Locate the cell with the specified text and output its [X, Y] center coordinate. 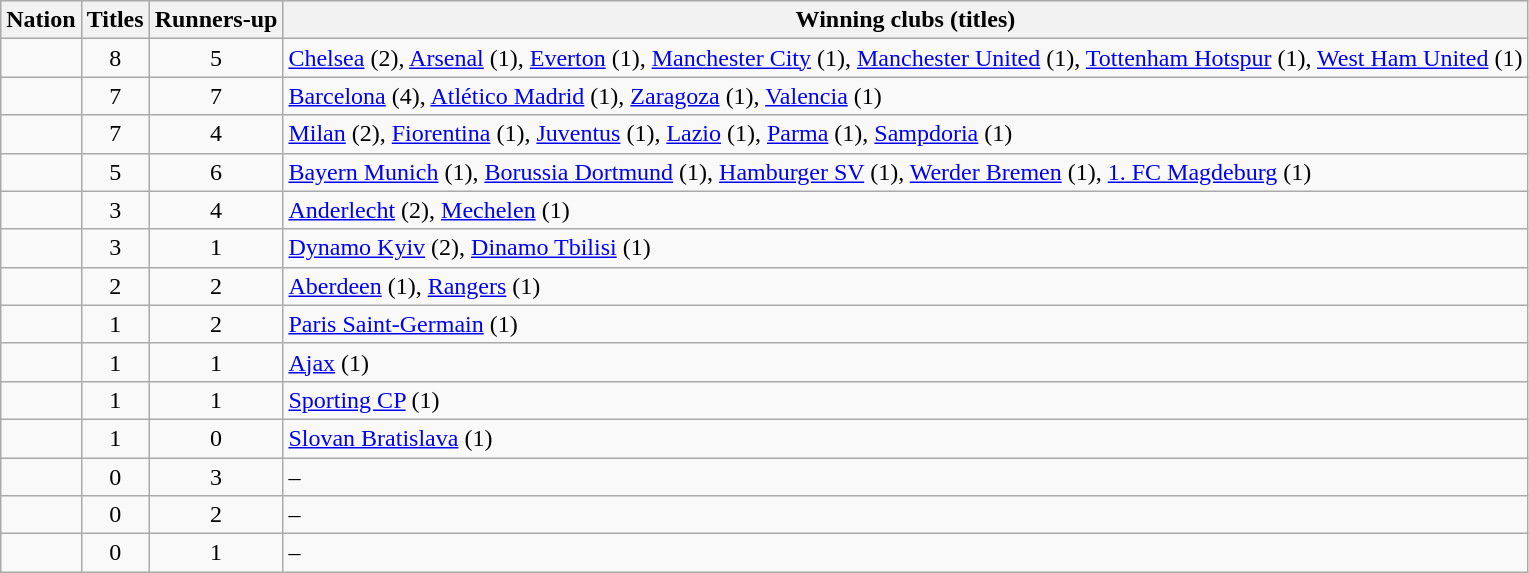
Aberdeen (1), Rangers (1) [906, 286]
Titles [115, 20]
Slovan Bratislava (1) [906, 438]
Milan (2), Fiorentina (1), Juventus (1), Lazio (1), Parma (1), Sampdoria (1) [906, 134]
Nation [41, 20]
Runners-up [216, 20]
Chelsea (2), Arsenal (1), Everton (1), Manchester City (1), Manchester United (1), Tottenham Hotspur (1), West Ham United (1) [906, 58]
6 [216, 172]
Bayern Munich (1), Borussia Dortmund (1), Hamburger SV (1), Werder Bremen (1), 1. FC Magdeburg (1) [906, 172]
Dynamo Kyiv (2), Dinamo Tbilisi (1) [906, 248]
Sporting CP (1) [906, 400]
Barcelona (4), Atlético Madrid (1), Zaragoza (1), Valencia (1) [906, 96]
8 [115, 58]
Winning clubs (titles) [906, 20]
Anderlecht (2), Mechelen (1) [906, 210]
Paris Saint-Germain (1) [906, 324]
Ajax (1) [906, 362]
